Detect which cell encompasses the target text, then output its [X, Y] center coordinate. 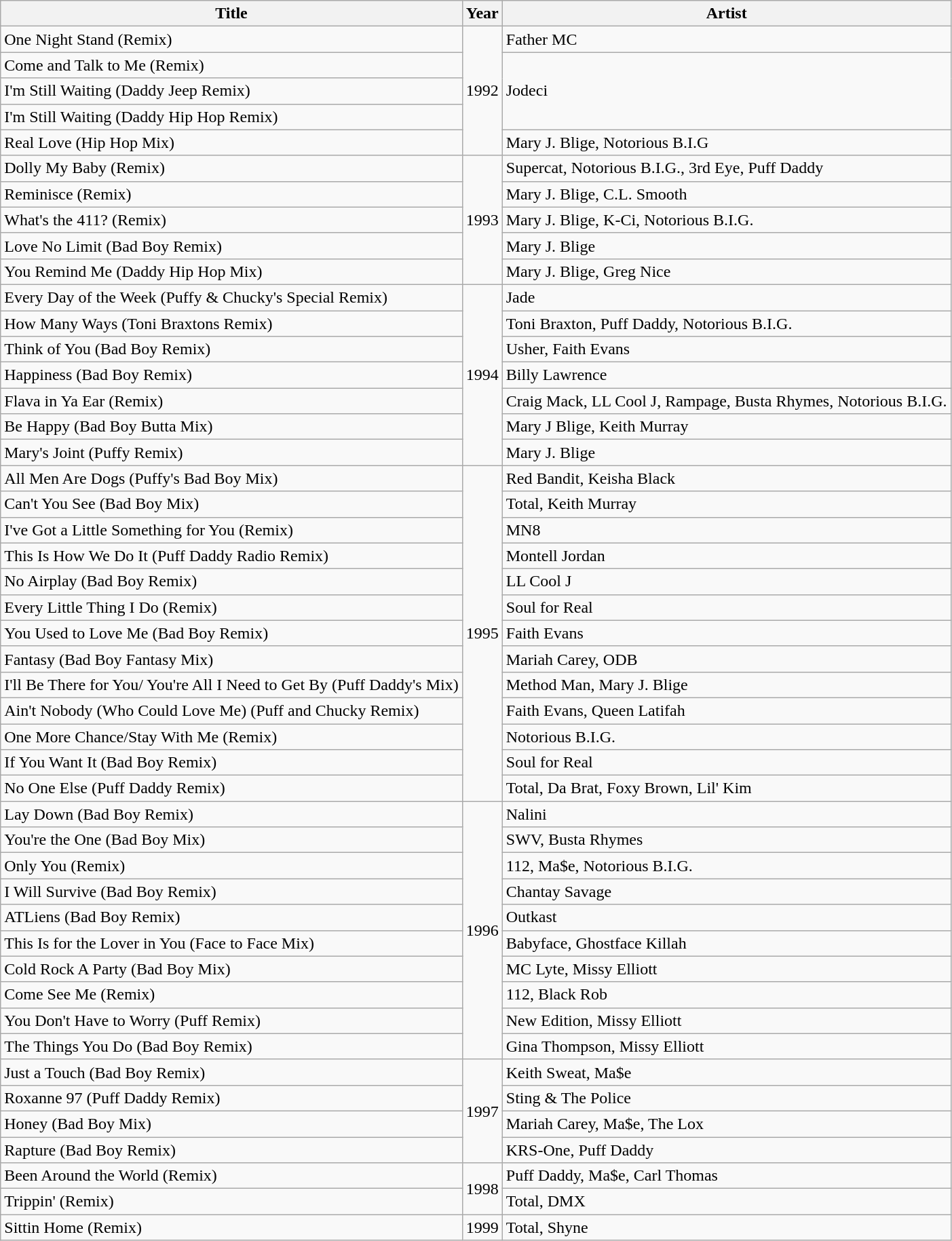
1992 [482, 91]
Gina Thompson, Missy Elliott [726, 1046]
Notorious B.I.G. [726, 736]
Lay Down (Bad Boy Remix) [231, 814]
LL Cool J [726, 581]
Dolly My Baby (Remix) [231, 168]
Year [482, 14]
Only You (Remix) [231, 866]
How Many Ways (Toni Braxtons Remix) [231, 324]
What's the 411? (Remix) [231, 220]
Total, DMX [726, 1202]
Every Little Thing I Do (Remix) [231, 607]
112, Black Rob [726, 995]
1997 [482, 1111]
Come and Talk to Me (Remix) [231, 65]
1995 [482, 634]
Be Happy (Bad Boy Butta Mix) [231, 427]
I've Got a Little Something for You (Remix) [231, 530]
Usher, Faith Evans [726, 349]
One More Chance/Stay With Me (Remix) [231, 736]
Mary J. Blige, Notorious B.I.G [726, 142]
Jade [726, 297]
I'm Still Waiting (Daddy Hip Hop Remix) [231, 117]
Think of You (Bad Boy Remix) [231, 349]
Mary J Blige, Keith Murray [726, 427]
Roxanne 97 (Puff Daddy Remix) [231, 1098]
Jodeci [726, 91]
No One Else (Puff Daddy Remix) [231, 788]
Cold Rock A Party (Bad Boy Mix) [231, 969]
I'm Still Waiting (Daddy Jeep Remix) [231, 91]
Outkast [726, 917]
MN8 [726, 530]
Method Man, Mary J. Blige [726, 685]
Supercat, Notorious B.I.G., 3rd Eye, Puff Daddy [726, 168]
One Night Stand (Remix) [231, 39]
Flava in Ya Ear (Remix) [231, 401]
Love No Limit (Bad Boy Remix) [231, 246]
If You Want It (Bad Boy Remix) [231, 763]
MC Lyte, Missy Elliott [726, 969]
Honey (Bad Boy Mix) [231, 1124]
No Airplay (Bad Boy Remix) [231, 581]
Mariah Carey, ODB [726, 659]
You Remind Me (Daddy Hip Hop Mix) [231, 271]
Trippin' (Remix) [231, 1202]
Sting & The Police [726, 1098]
Fantasy (Bad Boy Fantasy Mix) [231, 659]
Happiness (Bad Boy Remix) [231, 375]
1999 [482, 1227]
Toni Braxton, Puff Daddy, Notorious B.I.G. [726, 324]
Artist [726, 14]
KRS-One, Puff Daddy [726, 1150]
Sittin Home (Remix) [231, 1227]
New Edition, Missy Elliott [726, 1020]
Come See Me (Remix) [231, 995]
Montell Jordan [726, 556]
This Is for the Lover in You (Face to Face Mix) [231, 943]
1993 [482, 220]
Mary J. Blige, K-Ci, Notorious B.I.G. [726, 220]
Can't You See (Bad Boy Mix) [231, 504]
Keith Sweat, Ma$e [726, 1072]
Nalini [726, 814]
You Don't Have to Worry (Puff Remix) [231, 1020]
Puff Daddy, Ma$e, Carl Thomas [726, 1176]
1996 [482, 931]
Mary's Joint (Puffy Remix) [231, 453]
Billy Lawrence [726, 375]
You're the One (Bad Boy Mix) [231, 840]
Faith Evans [726, 633]
Faith Evans, Queen Latifah [726, 710]
This Is How We Do It (Puff Daddy Radio Remix) [231, 556]
1994 [482, 375]
Chantay Savage [726, 892]
All Men Are Dogs (Puffy's Bad Boy Mix) [231, 478]
SWV, Busta Rhymes [726, 840]
Mary J. Blige, C.L. Smooth [726, 194]
Reminisce (Remix) [231, 194]
Ain't Nobody (Who Could Love Me) (Puff and Chucky Remix) [231, 710]
ATLiens (Bad Boy Remix) [231, 917]
Total, Da Brat, Foxy Brown, Lil' Kim [726, 788]
I Will Survive (Bad Boy Remix) [231, 892]
Red Bandit, Keisha Black [726, 478]
You Used to Love Me (Bad Boy Remix) [231, 633]
Total, Keith Murray [726, 504]
Every Day of the Week (Puffy & Chucky's Special Remix) [231, 297]
Father MC [726, 39]
Been Around the World (Remix) [231, 1176]
Real Love (Hip Hop Mix) [231, 142]
The Things You Do (Bad Boy Remix) [231, 1046]
Just a Touch (Bad Boy Remix) [231, 1072]
Mariah Carey, Ma$e, The Lox [726, 1124]
Babyface, Ghostface Killah [726, 943]
1998 [482, 1189]
Total, Shyne [726, 1227]
112, Ma$e, Notorious B.I.G. [726, 866]
Craig Mack, LL Cool J, Rampage, Busta Rhymes, Notorious B.I.G. [726, 401]
I'll Be There for You/ You're All I Need to Get By (Puff Daddy's Mix) [231, 685]
Mary J. Blige, Greg Nice [726, 271]
Title [231, 14]
Rapture (Bad Boy Remix) [231, 1150]
